Provide the [x, y] coordinate of the cell's center where the given text is located.  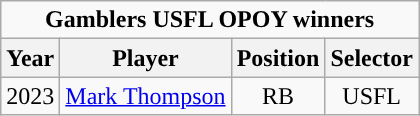
Gamblers USFL OPOY winners [210, 20]
Year [30, 58]
Position [278, 58]
Mark Thompson [146, 96]
RB [278, 96]
Player [146, 58]
USFL [372, 96]
2023 [30, 96]
Selector [372, 58]
